Pinpoint the cell where the given text exists, returning its [x, y] midpoint coordinate. 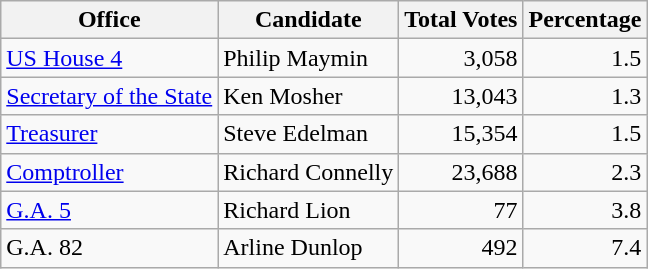
Richard Connelly [308, 172]
Office [110, 20]
15,354 [461, 134]
Treasurer [110, 134]
7.4 [585, 248]
Comptroller [110, 172]
Candidate [308, 20]
3.8 [585, 210]
Arline Dunlop [308, 248]
3,058 [461, 58]
Total Votes [461, 20]
US House 4 [110, 58]
G.A. 5 [110, 210]
Secretary of the State [110, 96]
Percentage [585, 20]
492 [461, 248]
77 [461, 210]
Steve Edelman [308, 134]
13,043 [461, 96]
1.3 [585, 96]
Philip Maymin [308, 58]
23,688 [461, 172]
2.3 [585, 172]
G.A. 82 [110, 248]
Ken Mosher [308, 96]
Richard Lion [308, 210]
